Output the (x, y) coordinate of the center of the cell containing the given text.  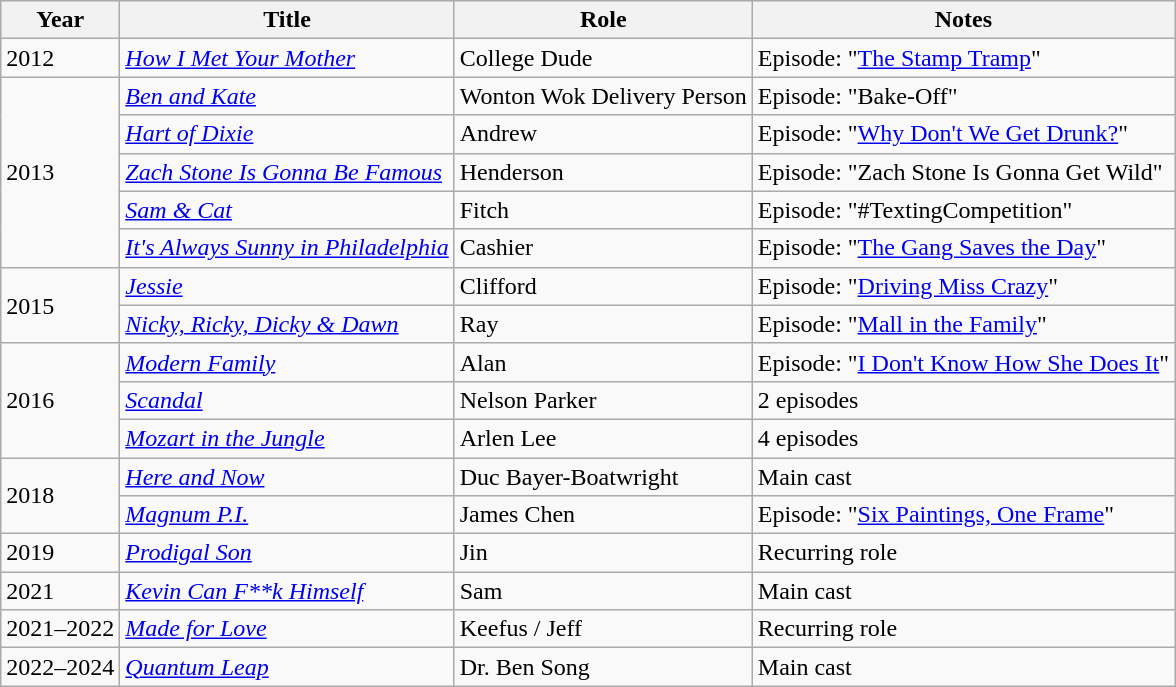
Hart of Dixie (287, 134)
Role (603, 20)
2019 (60, 553)
Cashier (603, 248)
Clifford (603, 286)
2016 (60, 400)
2015 (60, 305)
Jessie (287, 286)
Episode: "Driving Miss Crazy" (963, 286)
Quantum Leap (287, 667)
Arlen Lee (603, 438)
Zach Stone Is Gonna Be Famous (287, 172)
Mozart in the Jungle (287, 438)
Made for Love (287, 629)
Episode: "Why Don't We Get Drunk?" (963, 134)
2021 (60, 591)
Here and Now (287, 477)
2022–2024 (60, 667)
2 episodes (963, 400)
2012 (60, 58)
2018 (60, 496)
Keefus / Jeff (603, 629)
Episode: "The Gang Saves the Day" (963, 248)
Episode: "Bake-Off" (963, 96)
Henderson (603, 172)
It's Always Sunny in Philadelphia (287, 248)
Sam (603, 591)
Jin (603, 553)
Kevin Can F**k Himself (287, 591)
2021–2022 (60, 629)
Nicky, Ricky, Dicky & Dawn (287, 324)
Episode: "#TextingCompetition" (963, 210)
Prodigal Son (287, 553)
Title (287, 20)
Episode: "Six Paintings, One Frame" (963, 515)
Fitch (603, 210)
Nelson Parker (603, 400)
Notes (963, 20)
Dr. Ben Song (603, 667)
Andrew (603, 134)
James Chen (603, 515)
Wonton Wok Delivery Person (603, 96)
2013 (60, 172)
Alan (603, 362)
Modern Family (287, 362)
Scandal (287, 400)
Magnum P.I. (287, 515)
Episode: "I Don't Know How She Does It" (963, 362)
Episode: "The Stamp Tramp" (963, 58)
Episode: "Mall in the Family" (963, 324)
Sam & Cat (287, 210)
How I Met Your Mother (287, 58)
Year (60, 20)
College Dude (603, 58)
Episode: "Zach Stone Is Gonna Get Wild" (963, 172)
4 episodes (963, 438)
Duc Bayer-Boatwright (603, 477)
Ray (603, 324)
Ben and Kate (287, 96)
